Scan for the cell matching the given text and deliver its (X, Y) coordinate at center. 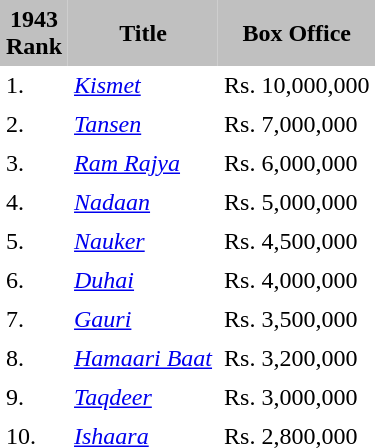
Ram Rajya (143, 164)
3. (34, 164)
Rs. 10,000,000 (296, 86)
Hamaari Baat (143, 358)
8. (34, 358)
Gauri (143, 320)
2. (34, 124)
1943Rank (34, 33)
Rs. 3,500,000 (296, 320)
1. (34, 86)
5. (34, 242)
Rs. 5,000,000 (296, 202)
Rs. 3,200,000 (296, 358)
Rs. 4,000,000 (296, 280)
Rs. 7,000,000 (296, 124)
Rs. 4,500,000 (296, 242)
4. (34, 202)
Rs. 6,000,000 (296, 164)
Tansen (143, 124)
9. (34, 398)
Box Office (296, 33)
Title (143, 33)
6. (34, 280)
Kismet (143, 86)
Nauker (143, 242)
7. (34, 320)
Taqdeer (143, 398)
Duhai (143, 280)
Nadaan (143, 202)
Rs. 3,000,000 (296, 398)
